Output the (X, Y) coordinate of the center of the cell containing the given text.  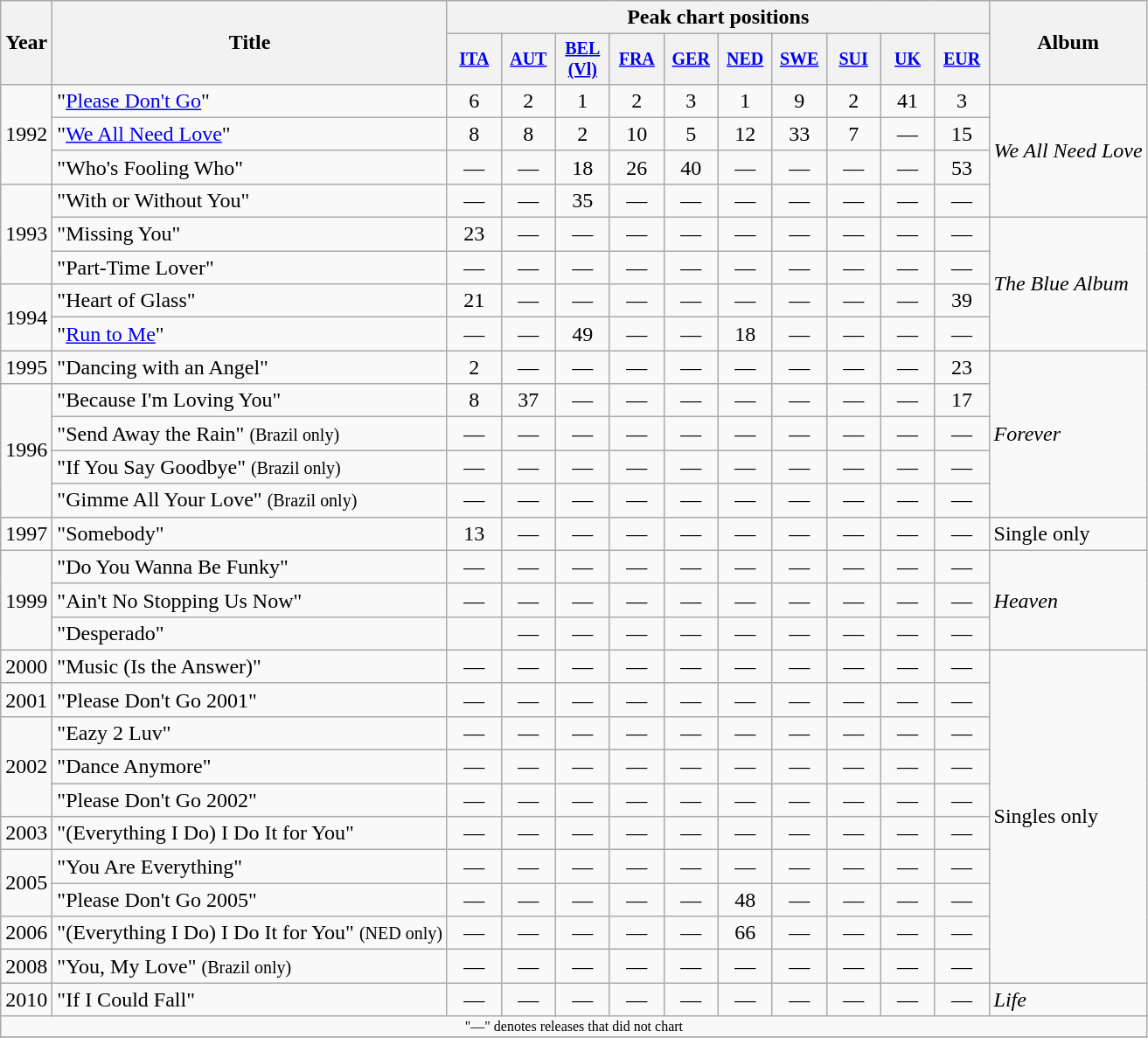
"You Are Everything" (250, 867)
Peak chart positions (718, 17)
1996 (26, 450)
AUT (528, 59)
37 (528, 401)
49 (582, 334)
ITA (474, 59)
"Because I'm Loving You" (250, 401)
39 (962, 301)
"Please Don't Go" (250, 101)
BEL(Vl) (582, 59)
"Please Don't Go 2005" (250, 900)
2002 (26, 766)
2005 (26, 883)
"(Everything I Do) I Do It for You" (250, 833)
NED (745, 59)
FRA (637, 59)
"If You Say Goodbye" (Brazil only) (250, 467)
"(Everything I Do) I Do It for You" (NED only) (250, 933)
"Please Don't Go 2002" (250, 800)
We All Need Love (1068, 150)
Year (26, 43)
1997 (26, 533)
"Who's Fooling Who" (250, 167)
"Gimme All Your Love" (Brazil only) (250, 500)
Singles only (1068, 817)
5 (691, 134)
"Ain't No Stopping Us Now" (250, 600)
2008 (26, 966)
"With or Without You" (250, 200)
SUI (853, 59)
6 (474, 101)
2010 (26, 1000)
2006 (26, 933)
1994 (26, 317)
Album (1068, 43)
1992 (26, 134)
"Heart of Glass" (250, 301)
"Dance Anymore" (250, 767)
48 (745, 900)
"Desperado" (250, 633)
2001 (26, 700)
"Missing You" (250, 234)
"Send Away the Rain" (Brazil only) (250, 434)
12 (745, 134)
1999 (26, 600)
Life (1068, 1000)
"Please Don't Go 2001" (250, 700)
"Eazy 2 Luv" (250, 733)
33 (799, 134)
"We All Need Love" (250, 134)
35 (582, 200)
"Somebody" (250, 533)
The Blue Album (1068, 284)
53 (962, 167)
Title (250, 43)
"You, My Love" (Brazil only) (250, 966)
Forever (1068, 434)
9 (799, 101)
"Do You Wanna Be Funky" (250, 567)
26 (637, 167)
2000 (26, 666)
Single only (1068, 533)
"Music (Is the Answer)" (250, 666)
1995 (26, 367)
15 (962, 134)
"If I Could Fall" (250, 1000)
40 (691, 167)
1993 (26, 233)
SWE (799, 59)
41 (908, 101)
"Dancing with an Angel" (250, 367)
10 (637, 134)
UK (908, 59)
2003 (26, 833)
7 (853, 134)
17 (962, 401)
66 (745, 933)
21 (474, 301)
"Part-Time Lover" (250, 268)
EUR (962, 59)
GER (691, 59)
Heaven (1068, 600)
13 (474, 533)
"Run to Me" (250, 334)
"—" denotes releases that did not chart (574, 1027)
